Locate the cell with the specified text and output its [x, y] center coordinate. 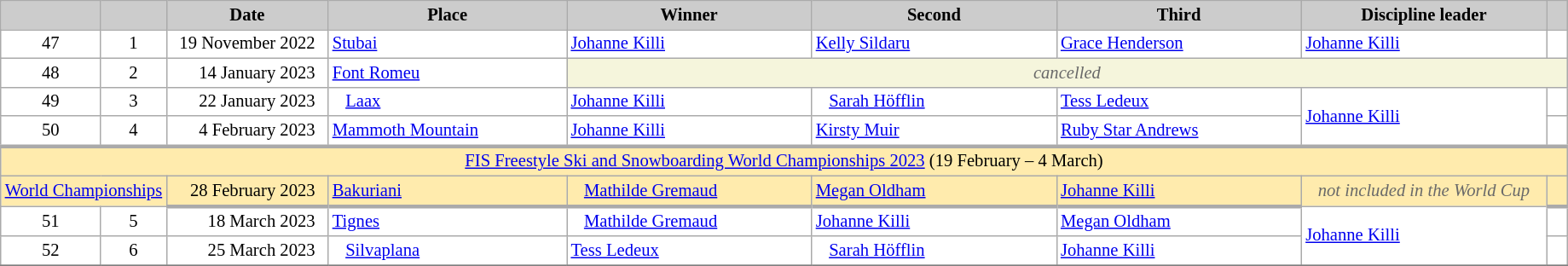
Second [934, 14]
Silvaplana [448, 250]
Laax [448, 101]
Date [247, 14]
Ruby Star Andrews [1178, 131]
52 [51, 250]
51 [51, 220]
Winner [689, 14]
Discipline leader [1424, 14]
18 March 2023 [247, 220]
Bakuriani [448, 191]
19 November 2022 [247, 43]
not included in the World Cup [1424, 191]
4 [133, 131]
Third [1178, 14]
Place [448, 14]
Mammoth Mountain [448, 131]
6 [133, 250]
14 January 2023 [247, 72]
1 [133, 43]
50 [51, 131]
Grace Henderson [1178, 43]
22 January 2023 [247, 101]
Kelly Sildaru [934, 43]
3 [133, 101]
2 [133, 72]
48 [51, 72]
World Championships [84, 191]
28 February 2023 [247, 191]
Tignes [448, 220]
5 [133, 220]
Kirsty Muir [934, 131]
25 March 2023 [247, 250]
cancelled [1068, 72]
Font Romeu [448, 72]
4 February 2023 [247, 131]
49 [51, 101]
47 [51, 43]
FIS Freestyle Ski and Snowboarding World Championships 2023 (19 February – 4 March) [784, 160]
Stubai [448, 43]
